For the text-containing cell, return its midpoint in (X, Y) coordinate format. 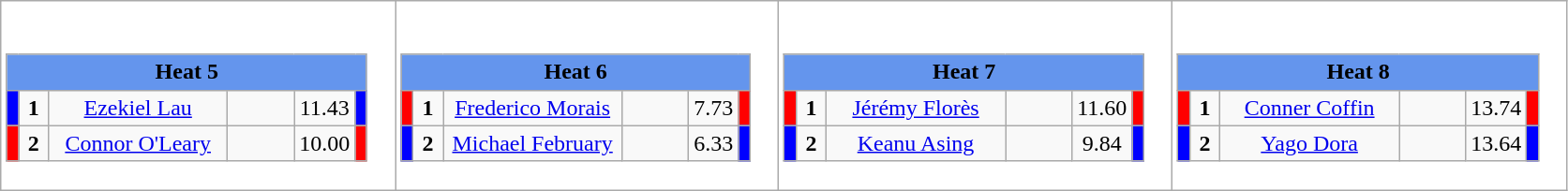
Heat 8 (1358, 72)
Michael February (532, 143)
13.64 (1496, 143)
Ezekiel Lau (139, 108)
6.33 (714, 143)
Heat 5 1 Ezekiel Lau 11.43 2 Connor O'Leary 10.00 (199, 95)
7.73 (714, 108)
13.74 (1496, 108)
11.60 (1102, 108)
Frederico Morais (532, 108)
Heat 8 1 Conner Coffin 13.74 2 Yago Dora 13.64 (1370, 95)
10.00 (324, 143)
Conner Coffin (1310, 108)
Heat 6 (575, 72)
Heat 7 (963, 72)
Heat 6 1 Frederico Morais 7.73 2 Michael February 6.33 (587, 95)
Heat 7 1 Jérémy Florès 11.60 2 Keanu Asing 9.84 (976, 95)
Yago Dora (1310, 143)
Keanu Asing (917, 143)
Jérémy Florès (917, 108)
Heat 5 (187, 72)
Connor O'Leary (139, 143)
9.84 (1102, 143)
11.43 (324, 108)
